Search for the cell housing the specified text and yield its (x, y) center coordinate. 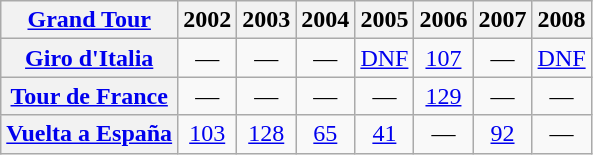
107 (444, 58)
65 (326, 134)
2007 (502, 20)
2003 (266, 20)
2006 (444, 20)
2008 (562, 20)
Grand Tour (90, 20)
Giro d'Italia (90, 58)
2005 (384, 20)
Tour de France (90, 96)
128 (266, 134)
2002 (208, 20)
41 (384, 134)
Vuelta a España (90, 134)
92 (502, 134)
103 (208, 134)
2004 (326, 20)
129 (444, 96)
